Scan for the cell matching the given text and deliver its [x, y] coordinate at center. 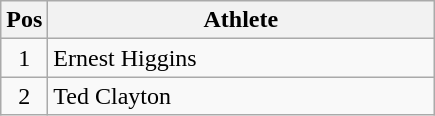
2 [24, 96]
1 [24, 58]
Athlete [241, 20]
Pos [24, 20]
Ted Clayton [241, 96]
Ernest Higgins [241, 58]
